Determine the [X, Y] coordinate at the center of the cell enclosing the given text.  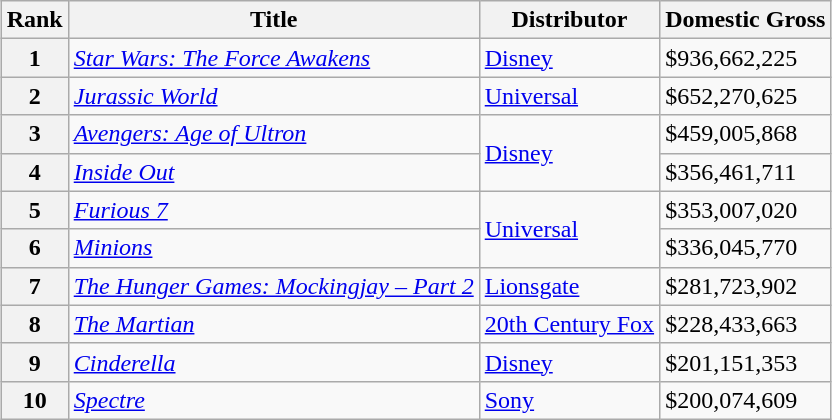
The Martian [274, 324]
The Hunger Games: Mockingjay – Part 2 [274, 286]
5 [34, 210]
$281,723,902 [746, 286]
7 [34, 286]
9 [34, 362]
Sony [569, 400]
Title [274, 20]
$356,461,711 [746, 172]
$228,433,663 [746, 324]
$336,045,770 [746, 248]
Furious 7 [274, 210]
$459,005,868 [746, 134]
2 [34, 96]
Jurassic World [274, 96]
Rank [34, 20]
8 [34, 324]
1 [34, 58]
Avengers: Age of Ultron [274, 134]
$652,270,625 [746, 96]
4 [34, 172]
$201,151,353 [746, 362]
$936,662,225 [746, 58]
Minions [274, 248]
Inside Out [274, 172]
10 [34, 400]
Lionsgate [569, 286]
Domestic Gross [746, 20]
$353,007,020 [746, 210]
20th Century Fox [569, 324]
Distributor [569, 20]
$200,074,609 [746, 400]
3 [34, 134]
6 [34, 248]
Star Wars: The Force Awakens [274, 58]
Cinderella [274, 362]
Spectre [274, 400]
